Find where the given text appears and provide that cell's center as [X, Y] coordinate. 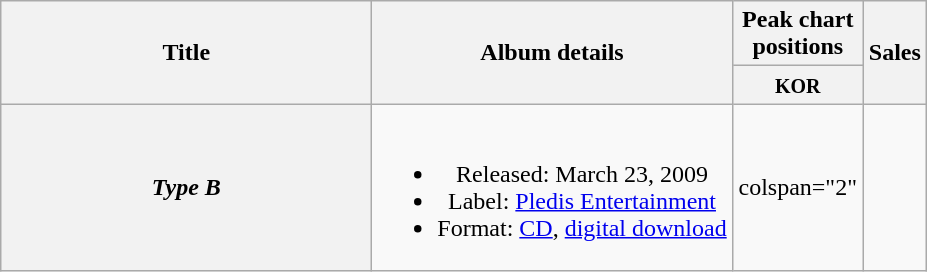
Sales [894, 52]
Album details [552, 52]
Type B [186, 188]
Peak chart positions [798, 34]
colspan="2" [798, 188]
Released: March 23, 2009Label: Pledis EntertainmentFormat: CD, digital download [552, 188]
Title [186, 52]
KOR [798, 85]
